For the text-containing cell, return its midpoint in [X, Y] coordinate format. 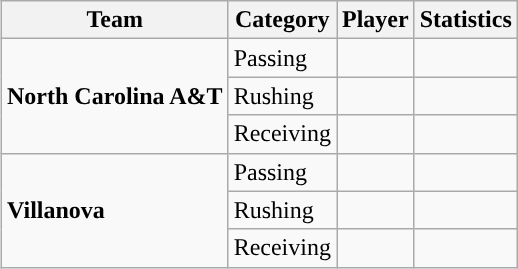
North Carolina A&T [114, 96]
Player [375, 20]
Team [114, 20]
Category [282, 20]
Statistics [466, 20]
Villanova [114, 210]
